Provide the [X, Y] coordinate of the cell's center where the given text is located.  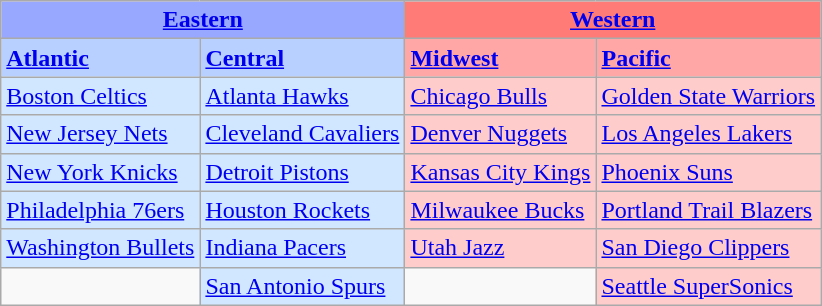
Kansas City Kings [500, 172]
Atlantic [100, 58]
Milwaukee Bucks [500, 210]
Western [613, 20]
Indiana Pacers [302, 248]
Boston Celtics [100, 96]
Utah Jazz [500, 248]
Houston Rockets [302, 210]
Detroit Pistons [302, 172]
Eastern [203, 20]
San Antonio Spurs [302, 286]
Golden State Warriors [708, 96]
Denver Nuggets [500, 134]
Seattle SuperSonics [708, 286]
Los Angeles Lakers [708, 134]
Phoenix Suns [708, 172]
Philadelphia 76ers [100, 210]
Central [302, 58]
Atlanta Hawks [302, 96]
New Jersey Nets [100, 134]
Midwest [500, 58]
Chicago Bulls [500, 96]
Washington Bullets [100, 248]
Pacific [708, 58]
Cleveland Cavaliers [302, 134]
Portland Trail Blazers [708, 210]
New York Knicks [100, 172]
San Diego Clippers [708, 248]
